Return (X, Y) of the center of cell containing provided text 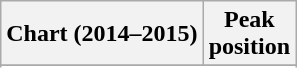
Peakposition (249, 34)
Chart (2014–2015) (102, 34)
